Scan for the cell matching the given text and deliver its [X, Y] coordinate at center. 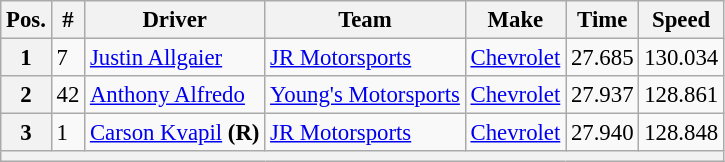
2 [26, 95]
# [68, 20]
Speed [682, 20]
7 [68, 58]
130.034 [682, 58]
Team [365, 20]
128.861 [682, 95]
Young's Motorsports [365, 95]
Anthony Alfredo [175, 95]
27.937 [602, 95]
Pos. [26, 20]
Make [515, 20]
27.940 [602, 133]
27.685 [602, 58]
3 [26, 133]
Time [602, 20]
Justin Allgaier [175, 58]
42 [68, 95]
Carson Kvapil (R) [175, 133]
Driver [175, 20]
128.848 [682, 133]
